Extract the (x, y) coordinate from the center of the cell holding the provided text.  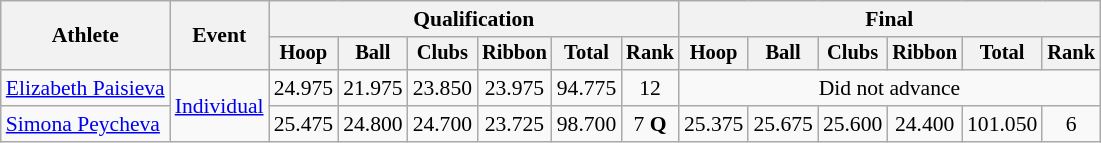
Qualification (474, 19)
25.375 (714, 124)
7 Q (650, 124)
Event (220, 36)
21.975 (372, 88)
24.700 (442, 124)
Individual (220, 106)
Elizabeth Paisieva (86, 88)
98.700 (586, 124)
Athlete (86, 36)
24.975 (304, 88)
101.050 (1002, 124)
24.400 (924, 124)
23.850 (442, 88)
24.800 (372, 124)
Final (890, 19)
Simona Peycheva (86, 124)
25.675 (782, 124)
94.775 (586, 88)
23.975 (514, 88)
25.475 (304, 124)
25.600 (852, 124)
12 (650, 88)
23.725 (514, 124)
6 (1071, 124)
Did not advance (890, 88)
